Locate the cell with the specified text and output its [x, y] center coordinate. 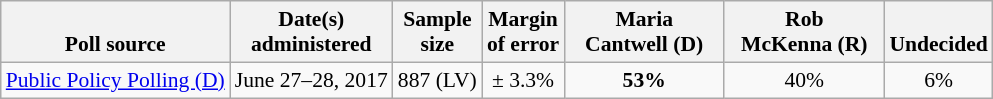
RobMcKenna (R) [804, 32]
Public Policy Polling (D) [116, 80]
Undecided [938, 32]
40% [804, 80]
53% [644, 80]
6% [938, 80]
± 3.3% [523, 80]
Date(s)administered [312, 32]
887 (LV) [438, 80]
Samplesize [438, 32]
June 27–28, 2017 [312, 80]
MariaCantwell (D) [644, 32]
Poll source [116, 32]
Marginof error [523, 32]
